Extract the (x, y) coordinate from the center of the cell holding the provided text.  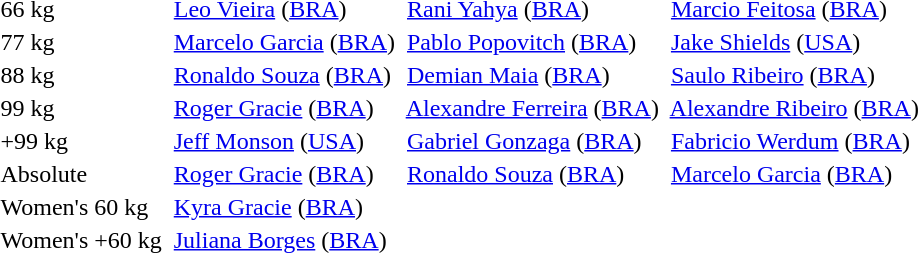
Jeff Monson (USA) (281, 141)
Pablo Popovitch (BRA) (530, 42)
Alexandre Ferreira (BRA) (530, 108)
Kyra Gracie (BRA) (281, 207)
Gabriel Gonzaga (BRA) (530, 141)
Demian Maia (BRA) (530, 75)
Marcelo Garcia (BRA) (281, 42)
